From the cell containing the given text, extract its center point as [x, y] coordinate. 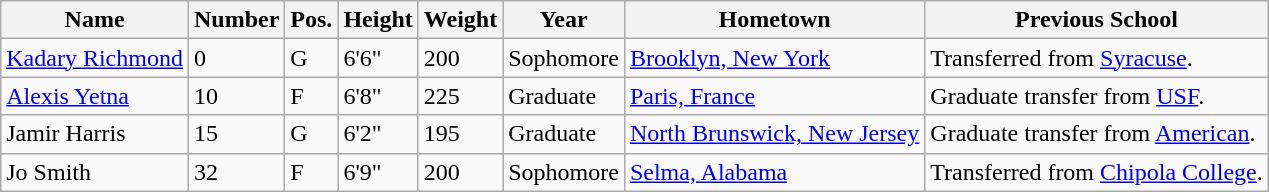
32 [236, 172]
Graduate transfer from USF. [1096, 96]
Name [95, 20]
Year [564, 20]
Jamir Harris [95, 134]
Brooklyn, New York [774, 58]
195 [460, 134]
6'9" [378, 172]
Kadary Richmond [95, 58]
15 [236, 134]
6'8" [378, 96]
Transferred from Syracuse. [1096, 58]
Number [236, 20]
Alexis Yetna [95, 96]
Jo Smith [95, 172]
Selma, Alabama [774, 172]
6'2" [378, 134]
Pos. [312, 20]
6'6" [378, 58]
North Brunswick, New Jersey [774, 134]
Weight [460, 20]
Graduate transfer from American. [1096, 134]
Previous School [1096, 20]
Height [378, 20]
Transferred from Chipola College. [1096, 172]
0 [236, 58]
Paris, France [774, 96]
225 [460, 96]
Hometown [774, 20]
10 [236, 96]
